Locate the cell with the specified text and output its (x, y) center coordinate. 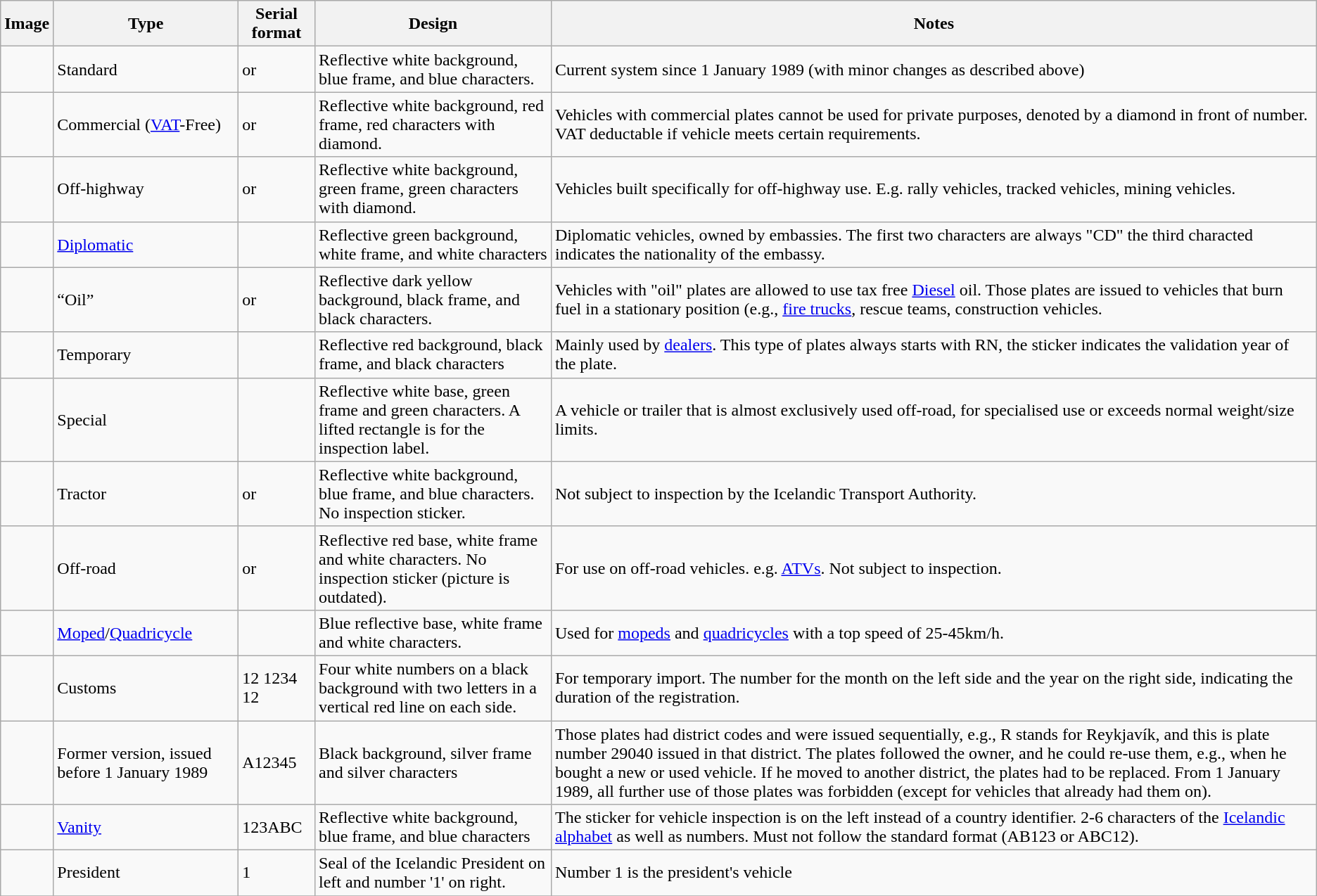
Design (433, 24)
Moped/Quadricycle (146, 633)
Diplomatic (146, 245)
Four white numbers on a black background with two letters in a vertical red line on each side. (433, 688)
President (146, 873)
Tractor (146, 494)
1 (277, 873)
Type (146, 24)
Reflective white background, blue frame, and blue characters. No inspection sticker. (433, 494)
Former version, issued before 1 January 1989 (146, 762)
Notes (934, 24)
Reflective green background, white frame, and white characters (433, 245)
12 1234 12 (277, 688)
Seal of the Icelandic President on left and number '1' on right. (433, 873)
Vehicles built specifically for off-highway use. E.g. rally vehicles, tracked vehicles, mining vehicles. (934, 189)
Black background, silver frame and silver characters (433, 762)
Commercial (VAT-Free) (146, 124)
Vanity (146, 827)
Reflective white base, green frame and green characters. A lifted rectangle is for the inspection label. (433, 419)
Reflective red background, black frame, and black characters (433, 354)
Off-highway (146, 189)
Mainly used by dealers. This type of plates always starts with RN, the sticker indicates the validation year of the plate. (934, 354)
Temporary (146, 354)
Reflective red base, white frame and white characters. No inspection sticker (picture is outdated). (433, 568)
Current system since 1 January 1989 (with minor changes as described above) (934, 69)
A vehicle or trailer that is almost exclusively used off-road, for specialised use or exceeds normal weight/size limits. (934, 419)
Customs (146, 688)
For use on off-road vehicles. e.g. ATVs. Not subject to inspection. (934, 568)
Reflective white background, green frame, green characters with diamond. (433, 189)
Standard (146, 69)
Reflective white background, blue frame, and blue characters. (433, 69)
Blue reflective base, white frame and white characters. (433, 633)
Used for mopeds and quadricycles with a top speed of 25-45km/h. (934, 633)
Image (27, 24)
A12345 (277, 762)
Reflective white background, blue frame, and blue characters (433, 827)
For temporary import. The number for the month on the left side and the year on the right side, indicating the duration of the registration. (934, 688)
Reflective dark yellow background, black frame, and black characters. (433, 300)
Off-road (146, 568)
Number 1 is the president's vehicle (934, 873)
Diplomatic vehicles, owned by embassies. The first two characters are always "CD" the third characted indicates the nationality of the embassy. (934, 245)
Serial format (277, 24)
Reflective white background, red frame, red characters with diamond. (433, 124)
123ABC (277, 827)
Special (146, 419)
“Oil” (146, 300)
Not subject to inspection by the Icelandic Transport Authority. (934, 494)
